From the cell containing the given text, extract its center point as [X, Y] coordinate. 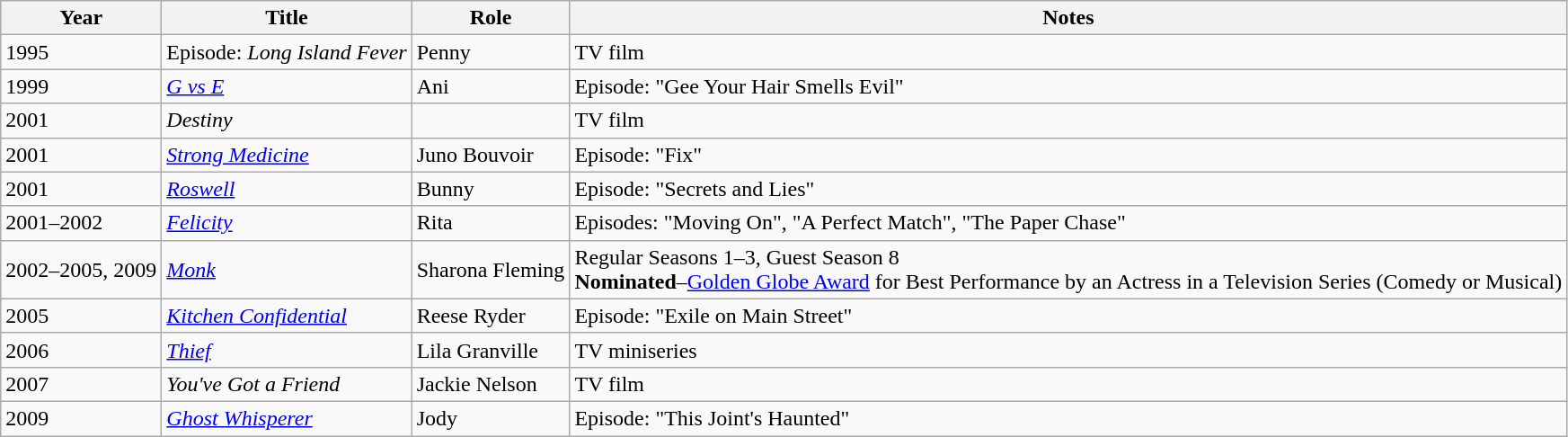
Ani [491, 86]
Sharona Fleming [491, 270]
2001–2002 [81, 223]
G vs E [287, 86]
Jody [491, 418]
Roswell [287, 189]
1999 [81, 86]
1995 [81, 52]
2006 [81, 350]
Ghost Whisperer [287, 418]
Role [491, 18]
Rita [491, 223]
Episode: "Gee Your Hair Smells Evil" [1068, 86]
Lila Granville [491, 350]
Juno Bouvoir [491, 155]
Destiny [287, 120]
Year [81, 18]
2009 [81, 418]
Episodes: "Moving On", "A Perfect Match", "The Paper Chase" [1068, 223]
Kitchen Confidential [287, 316]
Episode: "Exile on Main Street" [1068, 316]
Bunny [491, 189]
Episode: "Secrets and Lies" [1068, 189]
Strong Medicine [287, 155]
TV miniseries [1068, 350]
Episode: "This Joint's Haunted" [1068, 418]
Monk [287, 270]
Episode: Long Island Fever [287, 52]
Felicity [287, 223]
Episode: "Fix" [1068, 155]
Penny [491, 52]
You've Got a Friend [287, 384]
Regular Seasons 1–3, Guest Season 8Nominated–Golden Globe Award for Best Performance by an Actress in a Television Series (Comedy or Musical) [1068, 270]
Notes [1068, 18]
Reese Ryder [491, 316]
2007 [81, 384]
Title [287, 18]
Thief [287, 350]
2002–2005, 2009 [81, 270]
Jackie Nelson [491, 384]
2005 [81, 316]
